Output the [x, y] coordinate of the center of the cell containing the given text.  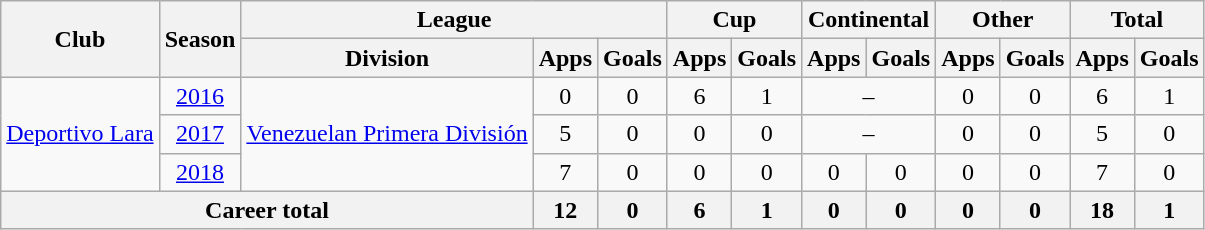
Continental [869, 20]
Career total [267, 210]
12 [565, 210]
League [454, 20]
18 [1102, 210]
Venezuelan Primera División [387, 134]
2018 [200, 172]
Deportivo Lara [80, 134]
Club [80, 39]
Season [200, 39]
2016 [200, 96]
2017 [200, 134]
Division [387, 58]
Cup [734, 20]
Total [1137, 20]
Other [1003, 20]
